Output the (x, y) coordinate of the center of the cell containing the given text.  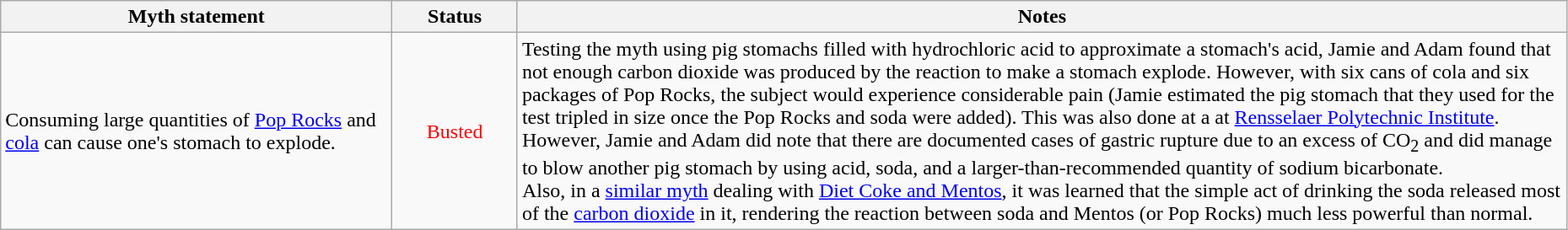
Status (455, 17)
Notes (1042, 17)
Consuming large quantities of Pop Rocks and cola can cause one's stomach to explode. (197, 131)
Busted (455, 131)
Myth statement (197, 17)
